From the cell containing the given text, extract its center point as [x, y] coordinate. 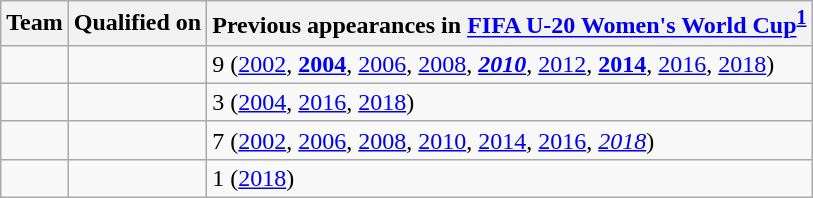
3 (2004, 2016, 2018) [510, 102]
7 (2002, 2006, 2008, 2010, 2014, 2016, 2018) [510, 140]
9 (2002, 2004, 2006, 2008, 2010, 2012, 2014, 2016, 2018) [510, 64]
Team [35, 24]
Previous appearances in FIFA U-20 Women's World Cup1 [510, 24]
1 (2018) [510, 178]
Qualified on [137, 24]
